From the cell containing the given text, extract its center point as [x, y] coordinate. 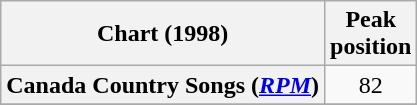
82 [371, 85]
Canada Country Songs (RPM) [163, 85]
Peak position [371, 34]
Chart (1998) [163, 34]
